Provide the [X, Y] coordinate of the cell's center where the given text is located.  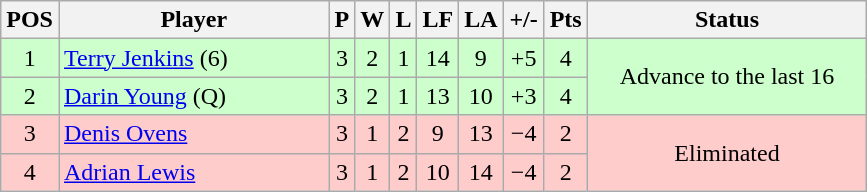
LA [481, 20]
Denis Ovens [194, 134]
P [342, 20]
L [404, 20]
+/- [524, 20]
+3 [524, 96]
Darin Young (Q) [194, 96]
Adrian Lewis [194, 172]
+5 [524, 58]
Advance to the last 16 [727, 77]
Eliminated [727, 153]
POS [30, 20]
Pts [566, 20]
W [372, 20]
Player [194, 20]
LF [438, 20]
Terry Jenkins (6) [194, 58]
Status [727, 20]
